Output the [x, y] coordinate of the center of the cell containing the given text.  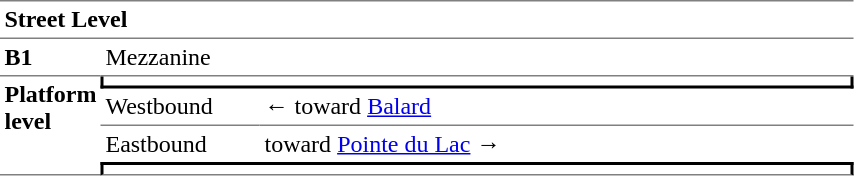
Westbound [180, 107]
← toward Balard [557, 107]
Platform level [50, 126]
Eastbound [180, 144]
toward Pointe du Lac → [557, 144]
Mezzanine [478, 58]
Street Level [427, 20]
B1 [50, 58]
